Detect which cell encompasses the target text, then output its (x, y) center coordinate. 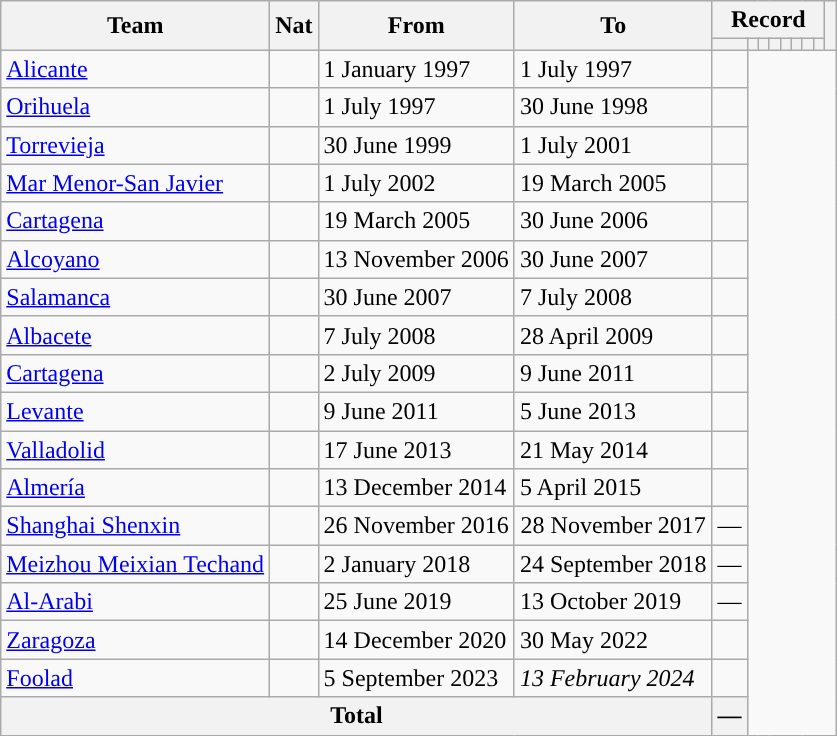
30 June 1999 (416, 145)
13 December 2014 (416, 488)
Team (136, 26)
Alicante (136, 69)
1 July 2001 (613, 145)
Valladolid (136, 449)
30 June 1998 (613, 107)
1 January 1997 (416, 69)
Alcoyano (136, 259)
13 October 2019 (613, 602)
Nat (294, 26)
Levante (136, 411)
Zaragoza (136, 640)
13 November 2006 (416, 259)
24 September 2018 (613, 564)
Mar Menor-San Javier (136, 183)
Orihuela (136, 107)
5 April 2015 (613, 488)
17 June 2013 (416, 449)
Almería (136, 488)
13 February 2024 (613, 678)
Albacete (136, 335)
21 May 2014 (613, 449)
Torrevieja (136, 145)
Record (768, 20)
5 June 2013 (613, 411)
5 September 2023 (416, 678)
1 July 2002 (416, 183)
30 June 2006 (613, 221)
Total (356, 716)
Al-Arabi (136, 602)
25 June 2019 (416, 602)
30 May 2022 (613, 640)
26 November 2016 (416, 526)
28 November 2017 (613, 526)
From (416, 26)
To (613, 26)
2 July 2009 (416, 373)
14 December 2020 (416, 640)
2 January 2018 (416, 564)
Meizhou Meixian Techand (136, 564)
28 April 2009 (613, 335)
Salamanca (136, 297)
Shanghai Shenxin (136, 526)
Foolad (136, 678)
